Identify which cell holds the provided text, then report its (X, Y) central coordinate. 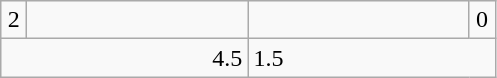
1.5 (372, 58)
2 (14, 20)
4.5 (124, 58)
0 (482, 20)
